Extract the (X, Y) coordinate from the center of the cell holding the provided text.  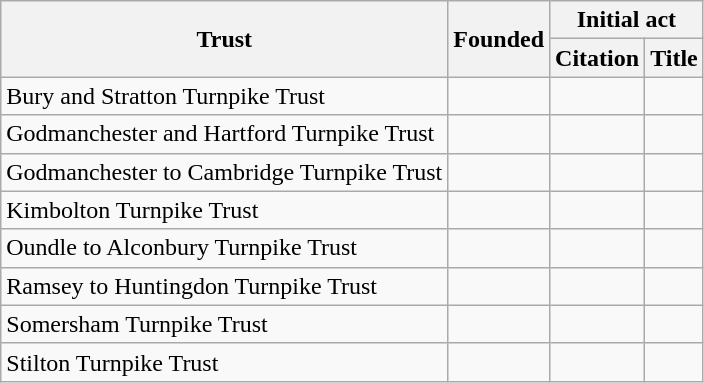
Oundle to Alconbury Turnpike Trust (224, 248)
Ramsey to Huntingdon Turnpike Trust (224, 286)
Trust (224, 39)
Founded (499, 39)
Initial act (627, 20)
Godmanchester to Cambridge Turnpike Trust (224, 172)
Title (674, 58)
Somersham Turnpike Trust (224, 324)
Godmanchester and Hartford Turnpike Trust (224, 134)
Bury and Stratton Turnpike Trust (224, 96)
Citation (598, 58)
Kimbolton Turnpike Trust (224, 210)
Stilton Turnpike Trust (224, 362)
